Search for the cell housing the specified text and yield its [x, y] center coordinate. 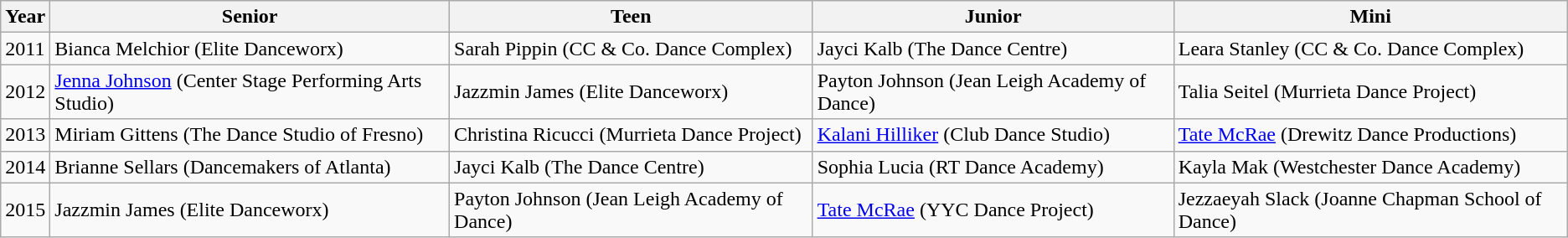
2011 [25, 49]
Junior [993, 17]
2015 [25, 210]
Year [25, 17]
Sarah Pippin (CC & Co. Dance Complex) [632, 49]
2014 [25, 167]
Kayla Mak (Westchester Dance Academy) [1370, 167]
Leara Stanley (CC & Co. Dance Complex) [1370, 49]
2013 [25, 135]
Bianca Melchior (Elite Danceworx) [250, 49]
Teen [632, 17]
Miriam Gittens (The Dance Studio of Fresno) [250, 135]
Jezzaeyah Slack (Joanne Chapman School of Dance) [1370, 210]
Tate McRae (Drewitz Dance Productions) [1370, 135]
Talia Seitel (Murrieta Dance Project) [1370, 92]
Brianne Sellars (Dancemakers of Atlanta) [250, 167]
Christina Ricucci (Murrieta Dance Project) [632, 135]
Mini [1370, 17]
Sophia Lucia (RT Dance Academy) [993, 167]
Senior [250, 17]
Jenna Johnson (Center Stage Performing Arts Studio) [250, 92]
Kalani Hilliker (Club Dance Studio) [993, 135]
2012 [25, 92]
Tate McRae (YYC Dance Project) [993, 210]
